Return [X, Y] of the center of cell containing provided text 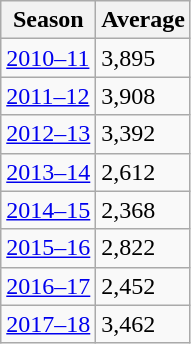
2013–14 [48, 172]
3,908 [144, 96]
Average [144, 20]
Season [48, 20]
2015–16 [48, 248]
2,368 [144, 210]
2,822 [144, 248]
2012–13 [48, 134]
3,895 [144, 58]
2011–12 [48, 96]
2,612 [144, 172]
2017–18 [48, 324]
2010–11 [48, 58]
2,452 [144, 286]
2016–17 [48, 286]
3,462 [144, 324]
3,392 [144, 134]
2014–15 [48, 210]
